Scan for the cell matching the given text and deliver its [x, y] coordinate at center. 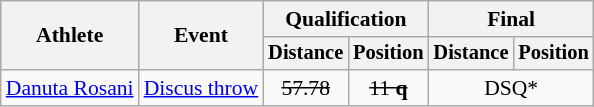
DSQ* [512, 88]
11 q [388, 88]
Qualification [346, 19]
Event [202, 36]
Final [512, 19]
Danuta Rosani [70, 88]
Athlete [70, 36]
57.78 [306, 88]
Discus throw [202, 88]
